Find where the given text appears and provide that cell's center as (X, Y) coordinate. 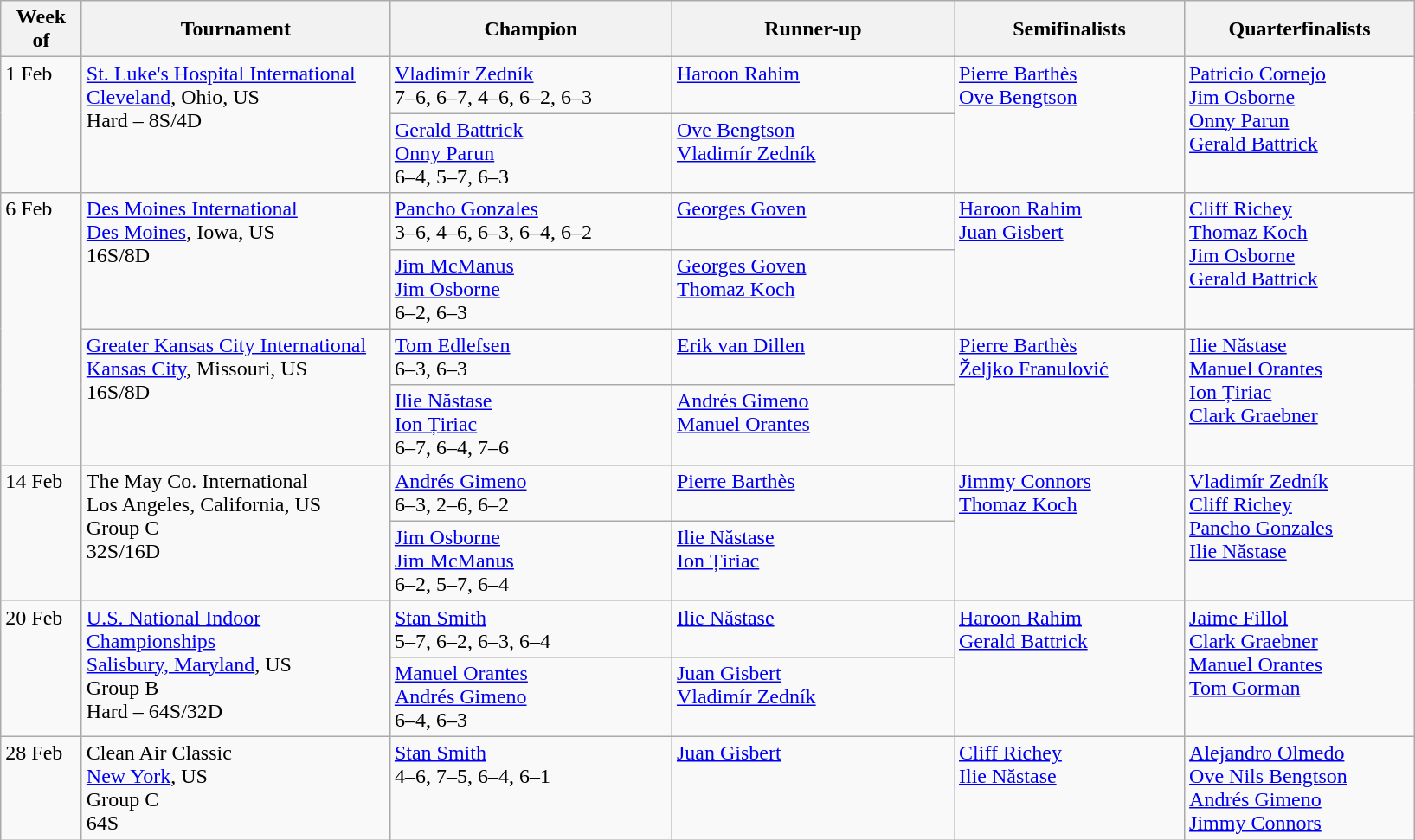
20 Feb (42, 668)
Juan Gisbert (813, 787)
Georges Goven (813, 221)
The May Co. International Los Angeles, California, US Group C 32S/16D (235, 533)
Stan Smith 5–7, 6–2, 6–3, 6–4 (531, 628)
Vladimír Zedník Cliff Richey Pancho Gonzales Ilie Năstase (1300, 533)
Jaime Fillol Clark Graebner Manuel Orantes Tom Gorman (1300, 668)
St. Luke's Hospital International Cleveland, Ohio, US Hard – 8S/4D (235, 125)
Manuel Orantes Andrés Gimeno 6–4, 6–3 (531, 696)
Champion (531, 29)
Des Moines International Des Moines, Iowa, US 16S/8D (235, 261)
Ilie Năstase Manuel Orantes Ion Țiriac Clark Graebner (1300, 396)
Pierre Barthès Željko Franulović (1069, 396)
Tournament (235, 29)
Cliff Richey Ilie Năstase (1069, 787)
Georges Goven Thomaz Koch (813, 289)
Andrés Gimeno 6–3, 2–6, 6–2 (531, 493)
Alejandro Olmedo Ove Nils Bengtson Andrés Gimeno Jimmy Connors (1300, 787)
Pancho Gonzales 3–6, 4–6, 6–3, 6–4, 6–2 (531, 221)
Jim Osborne Jim McManus 6–2, 5–7, 6–4 (531, 561)
Ilie Năstase Ion Țiriac (813, 561)
6 Feb (42, 329)
Ilie Năstase (813, 628)
1 Feb (42, 125)
Cliff Richey Thomaz Koch Jim Osborne Gerald Battrick (1300, 261)
Clean Air ClassicNew York, US Group C 64S (235, 787)
Pierre Barthès (813, 493)
Greater Kansas City International Kansas City, Missouri, US 16S/8D (235, 396)
Pierre Barthès Ove Bengtson (1069, 125)
14 Feb (42, 533)
Runner-up (813, 29)
Haroon Rahim Juan Gisbert (1069, 261)
Gerald Battrick Onny Parun 6–4, 5–7, 6–3 (531, 153)
Week of (42, 29)
Vladimír Zedník 7–6, 6–7, 4–6, 6–2, 6–3 (531, 85)
Stan Smith 4–6, 7–5, 6–4, 6–1 (531, 787)
28 Feb (42, 787)
Quarterfinalists (1300, 29)
Semifinalists (1069, 29)
Jimmy Connors Thomaz Koch (1069, 533)
U.S. National Indoor Championships Salisbury, Maryland, US Group B Hard – 64S/32D (235, 668)
Tom Edlefsen 6–3, 6–3 (531, 356)
Erik van Dillen (813, 356)
Haroon Rahim Gerald Battrick (1069, 668)
Haroon Rahim (813, 85)
Ilie Năstase Ion Țiriac 6–7, 6–4, 7–6 (531, 425)
Patricio Cornejo Jim Osborne Onny Parun Gerald Battrick (1300, 125)
Jim McManus Jim Osborne 6–2, 6–3 (531, 289)
Ove Bengtson Vladimír Zedník (813, 153)
Andrés Gimeno Manuel Orantes (813, 425)
Juan Gisbert Vladimír Zedník (813, 696)
